Detect which cell encompasses the target text, then output its [X, Y] center coordinate. 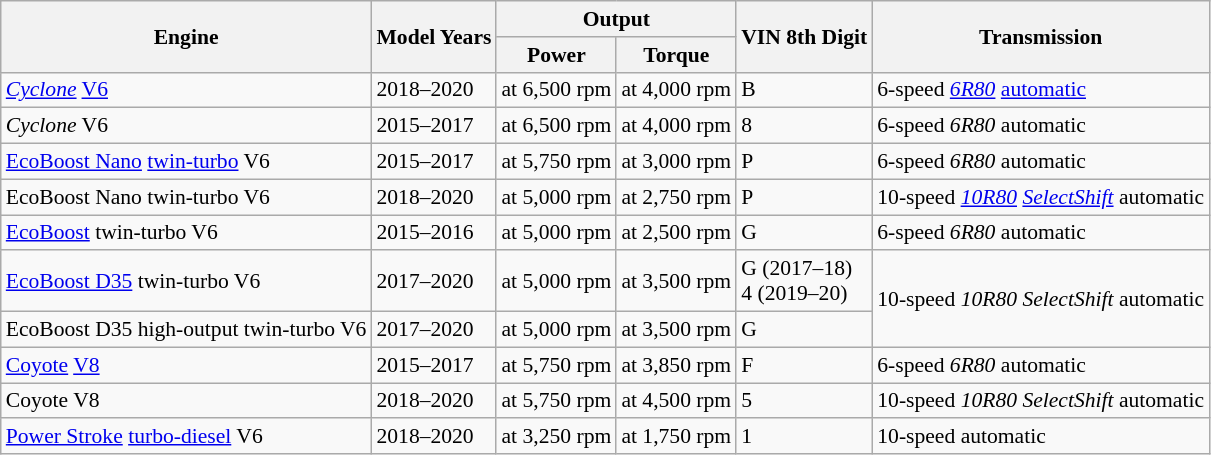
Torque [676, 55]
EcoBoost twin-turbo V6 [186, 233]
10-speed automatic [1040, 437]
Engine [186, 36]
at 2,500 rpm [676, 233]
EcoBoost D35 high-output twin-turbo V6 [186, 330]
Model Years [434, 36]
Power [556, 55]
at 4,500 rpm [676, 401]
EcoBoost D35 twin-turbo V6 [186, 282]
2015–2016 [434, 233]
at 3,250 rpm [556, 437]
1 [804, 437]
at 1,750 rpm [676, 437]
B [804, 90]
at 3,850 rpm [676, 365]
5 [804, 401]
VIN 8th Digit [804, 36]
Output [616, 19]
at 2,750 rpm [676, 197]
at 3,000 rpm [676, 162]
8 [804, 126]
F [804, 365]
Transmission [1040, 36]
G (2017–18)4 (2019–20) [804, 282]
Power Stroke turbo-diesel V6 [186, 437]
